Search for the cell housing the specified text and yield its (X, Y) center coordinate. 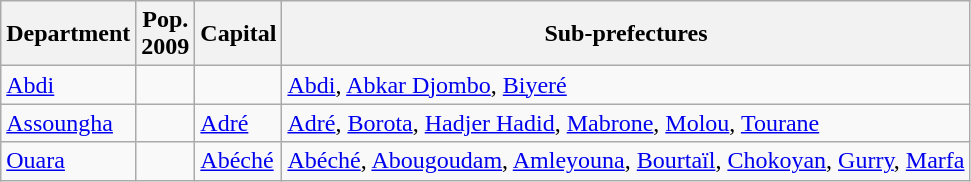
Sub-prefectures (626, 34)
Abéché, Abougoudam, Amleyouna, Bourtaïl, Chokoyan, Gurry, Marfa (626, 161)
Adré (238, 123)
Ouara (68, 161)
Capital (238, 34)
Adré, Borota, Hadjer Hadid, Mabrone, Molou, Tourane (626, 123)
Abéché (238, 161)
Abdi (68, 85)
Pop.2009 (166, 34)
Abdi, Abkar Djombo, Biyeré (626, 85)
Department (68, 34)
Assoungha (68, 123)
